For the text-containing cell, return its midpoint in (X, Y) coordinate format. 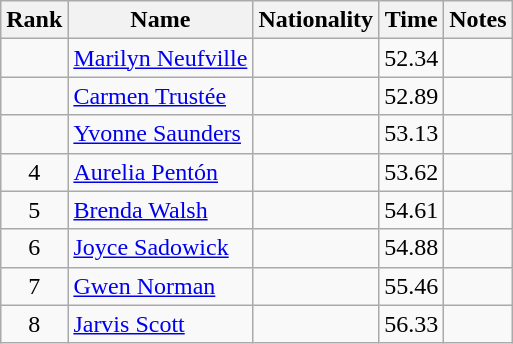
Carmen Trustée (160, 96)
Jarvis Scott (160, 324)
52.89 (412, 96)
52.34 (412, 58)
53.13 (412, 134)
6 (34, 248)
Aurelia Pentón (160, 172)
55.46 (412, 286)
8 (34, 324)
Yvonne Saunders (160, 134)
56.33 (412, 324)
4 (34, 172)
Gwen Norman (160, 286)
Rank (34, 20)
Name (160, 20)
7 (34, 286)
5 (34, 210)
Time (412, 20)
53.62 (412, 172)
54.61 (412, 210)
54.88 (412, 248)
Marilyn Neufville (160, 58)
Nationality (316, 20)
Brenda Walsh (160, 210)
Notes (478, 20)
Joyce Sadowick (160, 248)
